Detect which cell encompasses the target text, then output its (X, Y) center coordinate. 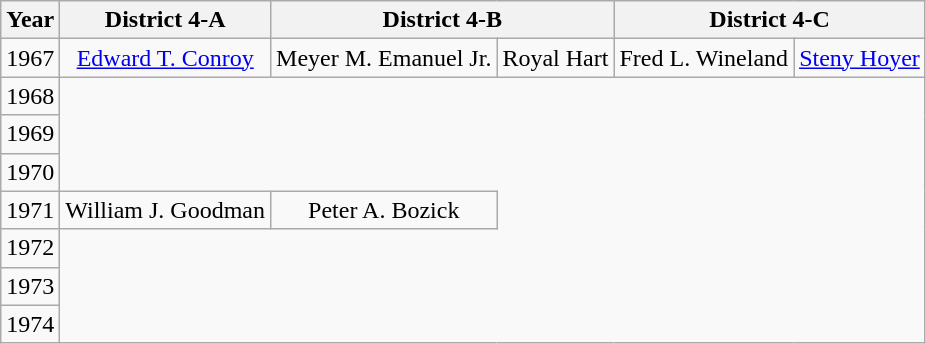
Meyer M. Emanuel Jr. (384, 58)
1969 (30, 134)
1970 (30, 172)
1967 (30, 58)
District 4-C (770, 20)
1972 (30, 248)
Peter A. Bozick (384, 210)
Fred L. Wineland (704, 58)
Year (30, 20)
1974 (30, 324)
1968 (30, 96)
Steny Hoyer (860, 58)
1971 (30, 210)
William J. Goodman (166, 210)
Royal Hart (556, 58)
District 4-A (166, 20)
Edward T. Conroy (166, 58)
District 4-B (442, 20)
1973 (30, 286)
